Output the [x, y] coordinate of the center of the cell containing the given text.  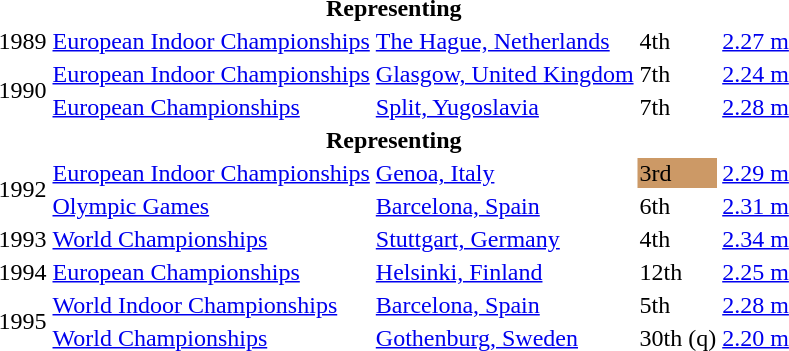
Stuttgart, Germany [504, 239]
World Indoor Championships [211, 305]
12th [678, 272]
3rd [678, 173]
Olympic Games [211, 206]
The Hague, Netherlands [504, 41]
Glasgow, United Kingdom [504, 74]
Split, Yugoslavia [504, 107]
6th [678, 206]
Genoa, Italy [504, 173]
5th [678, 305]
Helsinki, Finland [504, 272]
World Championships [211, 239]
